Provide the (x, y) coordinate of the cell's center where the given text is located.  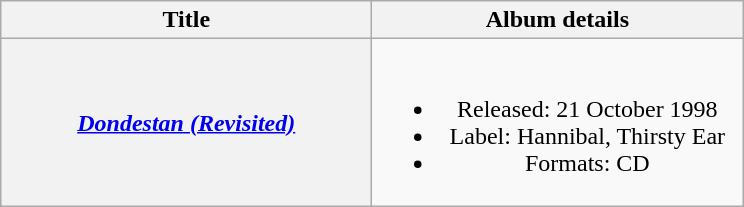
Album details (558, 20)
Dondestan (Revisited) (186, 122)
Title (186, 20)
Released: 21 October 1998Label: Hannibal, Thirsty EarFormats: CD (558, 122)
